For the text-containing cell, return its midpoint in (x, y) coordinate format. 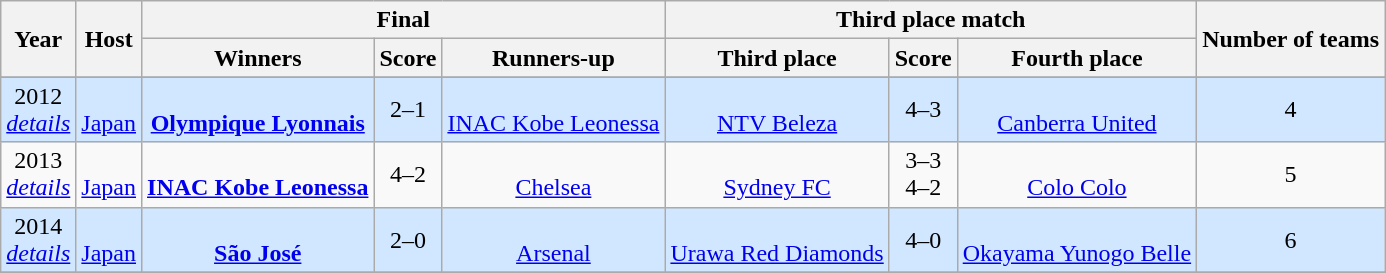
4–0 (923, 240)
Year (38, 39)
Arsenal (554, 240)
Colo Colo (1076, 174)
2–1 (408, 110)
2013details (38, 174)
3–34–2 (923, 174)
Final (404, 20)
2014details (38, 240)
Canberra United (1076, 110)
Host (109, 39)
Winners (258, 58)
Third place match (931, 20)
Fourth place (1076, 58)
Number of teams (1291, 39)
Okayama Yunogo Belle (1076, 240)
NTV Beleza (777, 110)
Urawa Red Diamonds (777, 240)
4 (1291, 110)
4–2 (408, 174)
Third place (777, 58)
Chelsea (554, 174)
2012details (38, 110)
5 (1291, 174)
São José (258, 240)
Olympique Lyonnais (258, 110)
6 (1291, 240)
Sydney FC (777, 174)
4–3 (923, 110)
2–0 (408, 240)
Runners-up (554, 58)
